Search for the cell housing the specified text and yield its (X, Y) center coordinate. 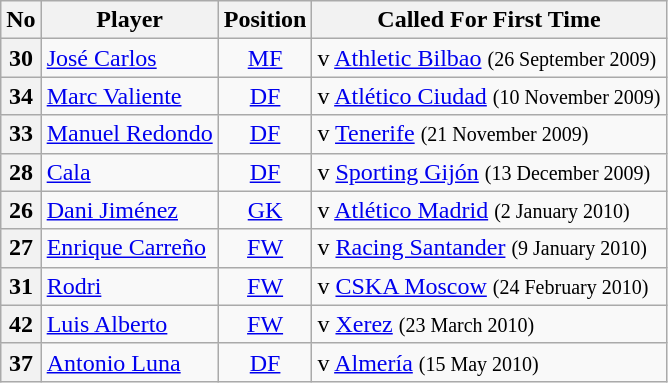
v Tenerife (21 November 2009) (489, 134)
v Atlético Ciudad (10 November 2009) (489, 96)
v Atlético Madrid (2 January 2010) (489, 210)
Luis Alberto (130, 324)
GK (265, 210)
v CSKA Moscow (24 February 2010) (489, 286)
Rodri (130, 286)
37 (21, 362)
26 (21, 210)
Player (130, 20)
v Almería (15 May 2010) (489, 362)
Manuel Redondo (130, 134)
v Racing Santander (9 January 2010) (489, 248)
Enrique Carreño (130, 248)
Position (265, 20)
v Xerez (23 March 2010) (489, 324)
34 (21, 96)
No (21, 20)
José Carlos (130, 58)
Dani Jiménez (130, 210)
MF (265, 58)
Antonio Luna (130, 362)
27 (21, 248)
31 (21, 286)
28 (21, 172)
Called For First Time (489, 20)
Marc Valiente (130, 96)
33 (21, 134)
30 (21, 58)
v Athletic Bilbao (26 September 2009) (489, 58)
v Sporting Gijón (13 December 2009) (489, 172)
42 (21, 324)
Cala (130, 172)
